Detect which cell encompasses the target text, then output its [X, Y] center coordinate. 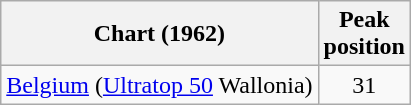
Peakposition [364, 34]
31 [364, 85]
Chart (1962) [160, 34]
Belgium (Ultratop 50 Wallonia) [160, 85]
